Search for the cell housing the specified text and yield its [X, Y] center coordinate. 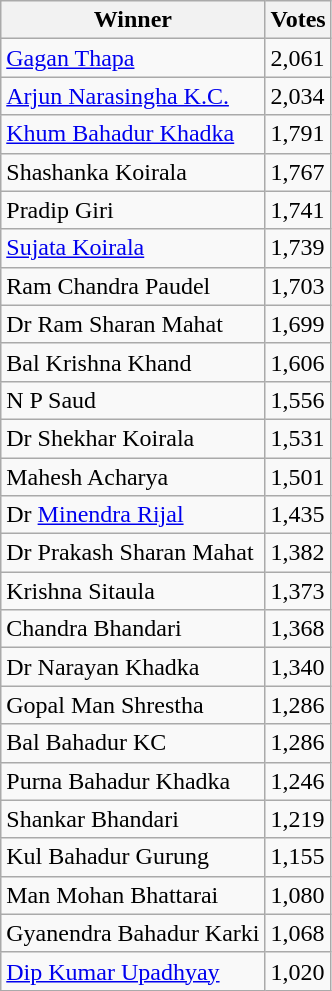
Purna Bahadur Khadka [133, 781]
1,373 [298, 591]
Dr Prakash Sharan Mahat [133, 553]
1,606 [298, 362]
1,699 [298, 324]
Mahesh Acharya [133, 477]
1,080 [298, 895]
Dr Minendra Rijal [133, 515]
1,368 [298, 629]
Gopal Man Shrestha [133, 705]
1,219 [298, 819]
1,246 [298, 781]
1,791 [298, 134]
1,741 [298, 210]
Man Mohan Bhattarai [133, 895]
2,034 [298, 96]
1,531 [298, 438]
Dip Kumar Upadhyay [133, 971]
Shashanka Koirala [133, 172]
Shankar Bhandari [133, 819]
1,068 [298, 933]
1,382 [298, 553]
N P Saud [133, 400]
1,556 [298, 400]
Khum Bahadur Khadka [133, 134]
Votes [298, 20]
1,703 [298, 286]
Arjun Narasingha K.C. [133, 96]
Kul Bahadur Gurung [133, 857]
Dr Shekhar Koirala [133, 438]
Gyanendra Bahadur Karki [133, 933]
Sujata Koirala [133, 248]
1,739 [298, 248]
Krishna Sitaula [133, 591]
Gagan Thapa [133, 58]
Ram Chandra Paudel [133, 286]
Pradip Giri [133, 210]
1,501 [298, 477]
1,340 [298, 667]
1,020 [298, 971]
Dr Narayan Khadka [133, 667]
1,767 [298, 172]
Bal Bahadur KC [133, 743]
Winner [133, 20]
1,155 [298, 857]
2,061 [298, 58]
Bal Krishna Khand [133, 362]
1,435 [298, 515]
Chandra Bhandari [133, 629]
Dr Ram Sharan Mahat [133, 324]
